Extract the (X, Y) coordinate from the center of the cell holding the provided text.  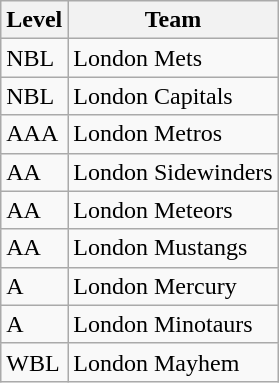
London Mets (173, 58)
London Mustangs (173, 248)
Team (173, 20)
London Mayhem (173, 362)
London Metros (173, 134)
London Capitals (173, 96)
London Mercury (173, 286)
London Meteors (173, 210)
WBL (34, 362)
AAA (34, 134)
London Minotaurs (173, 324)
London Sidewinders (173, 172)
Level (34, 20)
